Determine the [X, Y] coordinate at the center of the cell enclosing the given text.  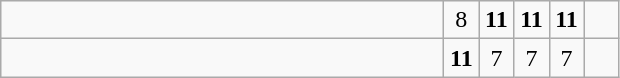
8 [462, 20]
